Search for the cell housing the specified text and yield its (x, y) center coordinate. 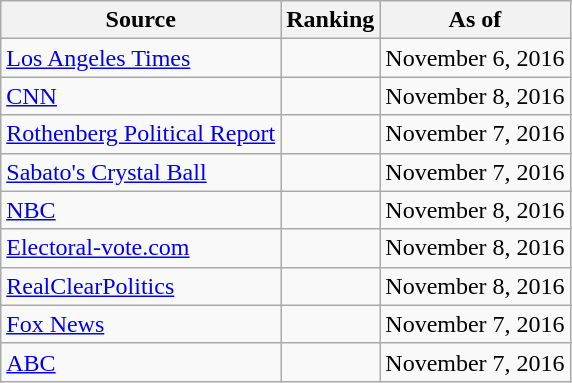
November 6, 2016 (475, 58)
NBC (141, 210)
Source (141, 20)
Los Angeles Times (141, 58)
Sabato's Crystal Ball (141, 172)
Fox News (141, 324)
Rothenberg Political Report (141, 134)
Ranking (330, 20)
RealClearPolitics (141, 286)
Electoral-vote.com (141, 248)
CNN (141, 96)
As of (475, 20)
ABC (141, 362)
